Capture the cell that displays the provided text and extract its (X, Y) central coordinate. 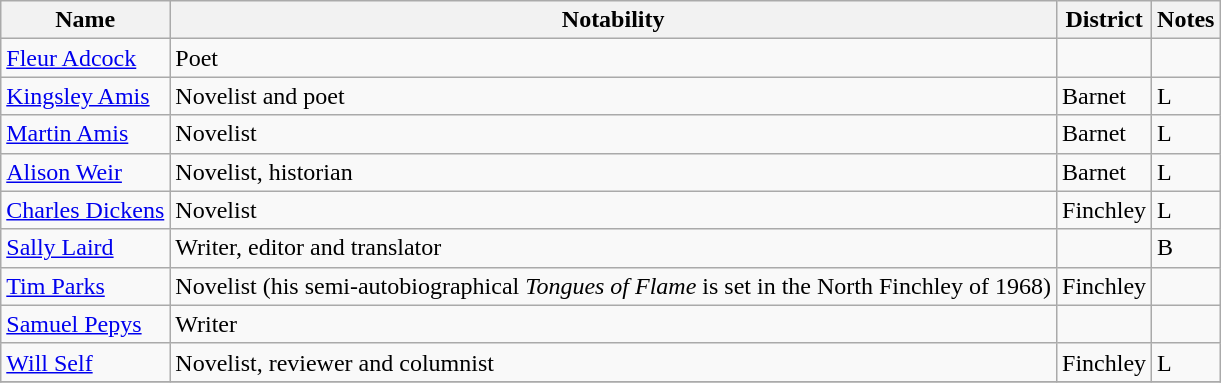
Name (86, 20)
Notability (614, 20)
Novelist, reviewer and columnist (614, 362)
District (1104, 20)
Writer, editor and translator (614, 248)
Kingsley Amis (86, 96)
Tim Parks (86, 286)
Novelist, historian (614, 172)
Charles Dickens (86, 210)
Writer (614, 324)
Poet (614, 58)
Alison Weir (86, 172)
Novelist and poet (614, 96)
Sally Laird (86, 248)
B (1186, 248)
Fleur Adcock (86, 58)
Notes (1186, 20)
Will Self (86, 362)
Samuel Pepys (86, 324)
Novelist (his semi-autobiographical Tongues of Flame is set in the North Finchley of 1968) (614, 286)
Martin Amis (86, 134)
